From the cell containing the given text, extract its center point as (x, y) coordinate. 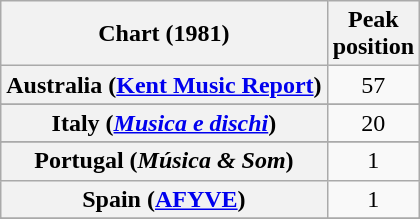
Peakposition (373, 34)
20 (373, 123)
57 (373, 85)
Chart (1981) (164, 34)
Italy (Musica e dischi) (164, 123)
Portugal (Música & Som) (164, 161)
Australia (Kent Music Report) (164, 85)
Spain (AFYVE) (164, 199)
